Detect which cell encompasses the target text, then output its (X, Y) center coordinate. 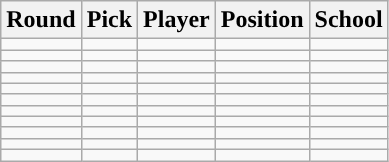
Player (177, 20)
Position (262, 20)
Pick (109, 20)
School (348, 20)
Round (41, 20)
